Find where the given text appears and provide that cell's center as (X, Y) coordinate. 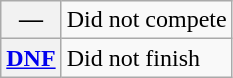
DNF (31, 58)
— (31, 20)
Did not compete (146, 20)
Did not finish (146, 58)
